Find where the given text appears and provide that cell's center as [x, y] coordinate. 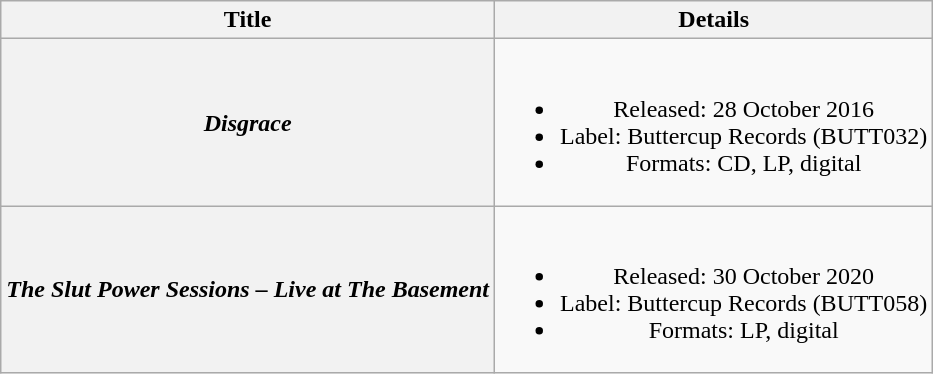
Released: 30 October 2020Label: Buttercup Records (BUTT058)Formats: LP, digital [714, 290]
Title [248, 20]
Disgrace [248, 122]
Released: 28 October 2016Label: Buttercup Records (BUTT032)Formats: CD, LP, digital [714, 122]
Details [714, 20]
The Slut Power Sessions – Live at The Basement [248, 290]
